Find where the given text appears and provide that cell's center as [x, y] coordinate. 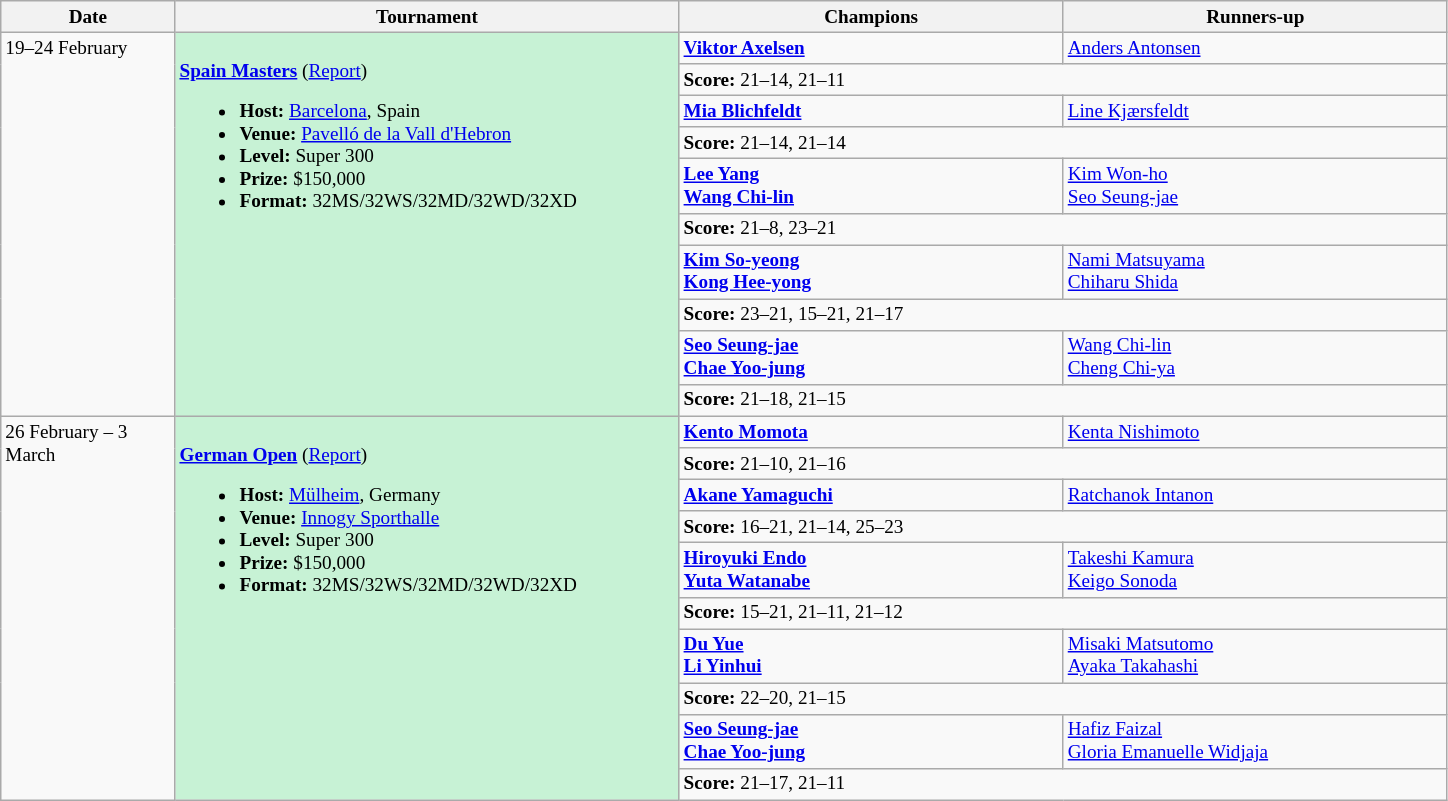
Kenta Nishimoto [1255, 432]
Score: 21–14, 21–11 [1063, 80]
19–24 February [88, 224]
Hiroyuki Endo Yuta Watanabe [871, 570]
Akane Yamaguchi [871, 495]
Score: 15–21, 21–11, 21–12 [1063, 613]
Score: 21–17, 21–11 [1063, 784]
Wang Chi-lin Cheng Chi-ya [1255, 357]
Score: 16–21, 21–14, 25–23 [1063, 527]
Nami Matsuyama Chiharu Shida [1255, 272]
Takeshi Kamura Keigo Sonoda [1255, 570]
Tournament [427, 17]
Ratchanok Intanon [1255, 495]
Score: 21–14, 21–14 [1063, 143]
Score: 23–21, 15–21, 21–17 [1063, 315]
Date [88, 17]
Du Yue Li Yinhui [871, 655]
Score: 21–18, 21–15 [1063, 400]
Mia Blichfeldt [871, 111]
Anders Antonsen [1255, 48]
Spain Masters (Report)Host: Barcelona, SpainVenue: Pavelló de la Vall d'HebronLevel: Super 300Prize: $150,000Format: 32MS/32WS/32MD/32WD/32XD [427, 224]
Misaki Matsutomo Ayaka Takahashi [1255, 655]
Score: 21–10, 21–16 [1063, 464]
Kim So-yeong Kong Hee-yong [871, 272]
Kento Momota [871, 432]
Runners-up [1255, 17]
Hafiz Faizal Gloria Emanuelle Widjaja [1255, 741]
German Open (Report)Host: Mülheim, GermanyVenue: Innogy SporthalleLevel: Super 300Prize: $150,000Format: 32MS/32WS/32MD/32WD/32XD [427, 608]
Viktor Axelsen [871, 48]
Kim Won-ho Seo Seung-jae [1255, 186]
Line Kjærsfeldt [1255, 111]
26 February – 3 March [88, 608]
Champions [871, 17]
Score: 22–20, 21–15 [1063, 699]
Score: 21–8, 23–21 [1063, 229]
Lee Yang Wang Chi-lin [871, 186]
